Extract the [X, Y] coordinate from the center of the cell holding the provided text.  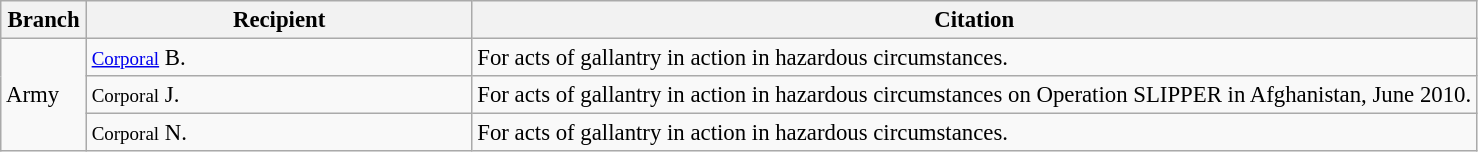
Corporal J. [279, 95]
Recipient [279, 20]
Corporal B. [279, 58]
For acts of gallantry in action in hazardous circumstances on Operation SLIPPER in Afghanistan, June 2010. [974, 95]
Army [44, 96]
Branch [44, 20]
Citation [974, 20]
Corporal N. [279, 133]
